Output the (x, y) coordinate of the center of the cell containing the given text.  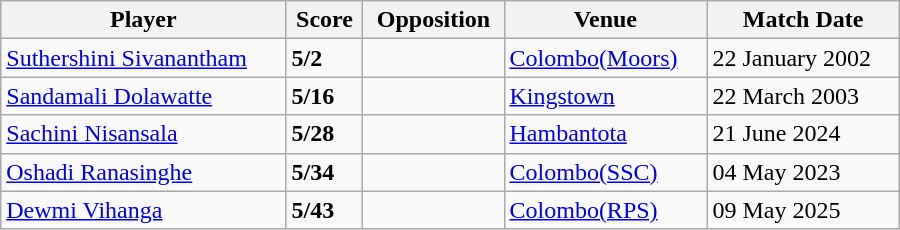
Sachini Nisansala (144, 134)
Colombo(SSC) (606, 172)
22 March 2003 (803, 96)
Score (324, 20)
5/2 (324, 58)
09 May 2025 (803, 210)
22 January 2002 (803, 58)
Dewmi Vihanga (144, 210)
Sandamali Dolawatte (144, 96)
5/43 (324, 210)
Colombo(Moors) (606, 58)
5/34 (324, 172)
5/28 (324, 134)
21 June 2024 (803, 134)
Colombo(RPS) (606, 210)
Match Date (803, 20)
Player (144, 20)
Opposition (434, 20)
Kingstown (606, 96)
04 May 2023 (803, 172)
Suthershini Sivanantham (144, 58)
Venue (606, 20)
Hambantota (606, 134)
5/16 (324, 96)
Oshadi Ranasinghe (144, 172)
